Extract the (X, Y) coordinate from the center of the cell holding the provided text.  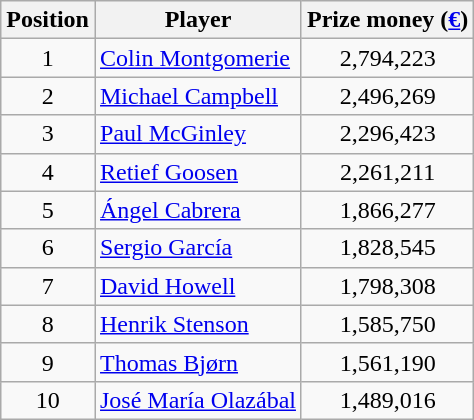
9 (48, 362)
1 (48, 58)
Retief Goosen (198, 172)
1,585,750 (387, 324)
2,794,223 (387, 58)
Paul McGinley (198, 134)
Henrik Stenson (198, 324)
1,828,545 (387, 248)
Prize money (€) (387, 20)
2,496,269 (387, 96)
3 (48, 134)
Colin Montgomerie (198, 58)
Position (48, 20)
2 (48, 96)
10 (48, 400)
Ángel Cabrera (198, 210)
1,561,190 (387, 362)
8 (48, 324)
David Howell (198, 286)
1,489,016 (387, 400)
Thomas Bjørn (198, 362)
Player (198, 20)
Sergio García (198, 248)
7 (48, 286)
1,866,277 (387, 210)
4 (48, 172)
Michael Campbell (198, 96)
2,261,211 (387, 172)
José María Olazábal (198, 400)
5 (48, 210)
6 (48, 248)
2,296,423 (387, 134)
1,798,308 (387, 286)
